Capture the cell that displays the provided text and extract its (X, Y) central coordinate. 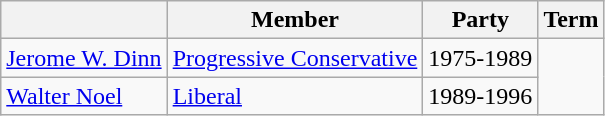
Walter Noel (84, 96)
Jerome W. Dinn (84, 58)
Liberal (295, 96)
Progressive Conservative (295, 58)
Term (571, 20)
Member (295, 20)
1975-1989 (480, 58)
1989-1996 (480, 96)
Party (480, 20)
